Return (X, Y) of the center of cell containing provided text 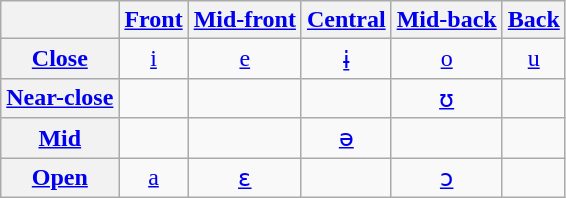
Central (346, 20)
ɔ (446, 178)
ɨ (346, 59)
Mid-back (446, 20)
u (534, 59)
ə (346, 138)
ʊ (446, 98)
Mid (60, 138)
Near-close (60, 98)
e (244, 59)
o (446, 59)
ɛ (244, 178)
Open (60, 178)
Front (154, 20)
Back (534, 20)
Close (60, 59)
a (154, 178)
Mid-front (244, 20)
i (154, 59)
